Search for the cell housing the specified text and yield its (X, Y) center coordinate. 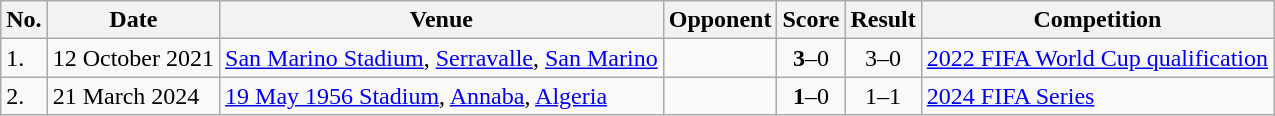
1–1 (883, 96)
1–0 (811, 96)
Result (883, 20)
2022 FIFA World Cup qualification (1097, 58)
2024 FIFA Series (1097, 96)
1. (24, 58)
Score (811, 20)
Competition (1097, 20)
21 March 2024 (133, 96)
Opponent (720, 20)
2. (24, 96)
12 October 2021 (133, 58)
Date (133, 20)
Venue (442, 20)
19 May 1956 Stadium, Annaba, Algeria (442, 96)
No. (24, 20)
San Marino Stadium, Serravalle, San Marino (442, 58)
